Output the (x, y) coordinate of the center of the cell containing the given text.  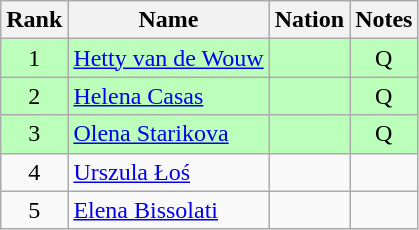
5 (34, 210)
Olena Starikova (168, 134)
Helena Casas (168, 96)
Hetty van de Wouw (168, 58)
3 (34, 134)
Notes (384, 20)
1 (34, 58)
4 (34, 172)
Rank (34, 20)
Name (168, 20)
Nation (309, 20)
Urszula Łoś (168, 172)
Elena Bissolati (168, 210)
2 (34, 96)
